Scan for the cell matching the given text and deliver its [x, y] coordinate at center. 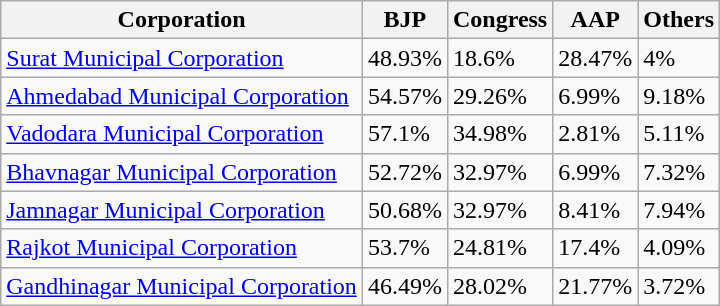
28.47% [596, 58]
17.4% [596, 248]
BJP [404, 20]
Others [679, 20]
2.81% [596, 134]
29.26% [500, 96]
Surat Municipal Corporation [182, 58]
34.98% [500, 134]
46.49% [404, 286]
9.18% [679, 96]
7.94% [679, 210]
54.57% [404, 96]
28.02% [500, 286]
Jamnagar Municipal Corporation [182, 210]
4% [679, 58]
4.09% [679, 248]
3.72% [679, 286]
50.68% [404, 210]
Rajkot Municipal Corporation [182, 248]
8.41% [596, 210]
5.11% [679, 134]
Ahmedabad Municipal Corporation [182, 96]
AAP [596, 20]
Gandhinagar Municipal Corporation [182, 286]
Corporation [182, 20]
21.77% [596, 286]
48.93% [404, 58]
24.81% [500, 248]
Vadodara Municipal Corporation [182, 134]
7.32% [679, 172]
Congress [500, 20]
53.7% [404, 248]
52.72% [404, 172]
18.6% [500, 58]
57.1% [404, 134]
Bhavnagar Municipal Corporation [182, 172]
